Identify which cell holds the provided text, then report its (x, y) central coordinate. 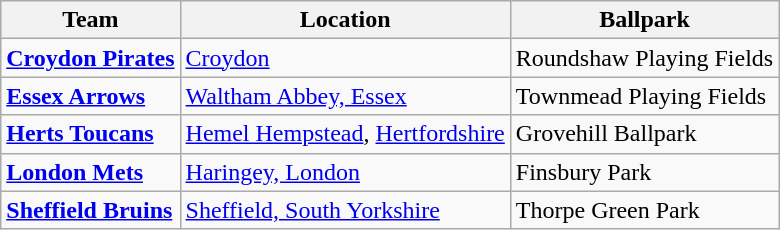
London Mets (90, 172)
Essex Arrows (90, 96)
Grovehill Ballpark (644, 134)
Location (345, 20)
Roundshaw Playing Fields (644, 58)
Team (90, 20)
Herts Toucans (90, 134)
Sheffield Bruins (90, 210)
Haringey, London (345, 172)
Sheffield, South Yorkshire (345, 210)
Croydon Pirates (90, 58)
Croydon (345, 58)
Waltham Abbey, Essex (345, 96)
Finsbury Park (644, 172)
Townmead Playing Fields (644, 96)
Hemel Hempstead, Hertfordshire (345, 134)
Thorpe Green Park (644, 210)
Ballpark (644, 20)
